Identify which cell holds the provided text, then report its (X, Y) central coordinate. 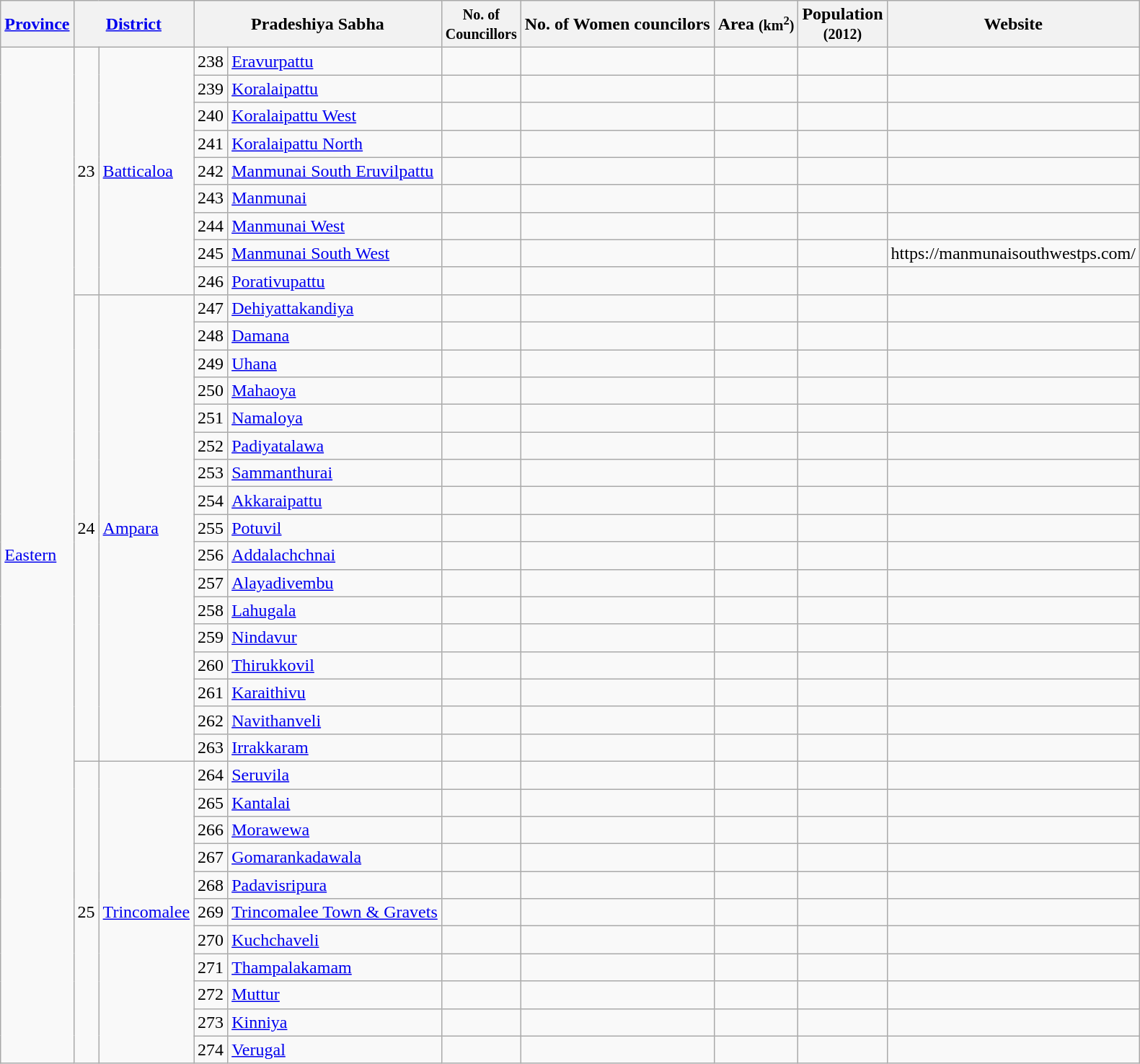
273 (211, 1022)
260 (211, 665)
Eastern (37, 555)
267 (211, 858)
Sammanthurai (335, 473)
272 (211, 995)
Navithanveli (335, 720)
241 (211, 144)
Muttur (335, 995)
Batticaloa (146, 172)
268 (211, 885)
257 (211, 583)
Mahaoya (335, 391)
246 (211, 281)
Koralaipattu West (335, 116)
271 (211, 967)
266 (211, 830)
245 (211, 253)
No. ofCouncillors (481, 25)
240 (211, 116)
263 (211, 747)
251 (211, 418)
Karaithivu (335, 693)
244 (211, 226)
Area (km2) (756, 25)
242 (211, 171)
259 (211, 638)
Ampara (146, 528)
269 (211, 913)
Morawewa (335, 830)
Trincomalee Town & Gravets (335, 913)
Seruvila (335, 775)
Akkaraipattu (335, 501)
Kuchchaveli (335, 940)
Porativupattu (335, 281)
256 (211, 555)
238 (211, 61)
Province (37, 25)
Verugal (335, 1050)
Koralaipattu North (335, 144)
Padiyatalawa (335, 446)
Irrakkaram (335, 747)
258 (211, 610)
265 (211, 803)
Thirukkovil (335, 665)
No. of Women councilors (617, 25)
Pradeshiya Sabha (318, 25)
District (134, 25)
23 (87, 172)
252 (211, 446)
255 (211, 528)
Website (1013, 25)
261 (211, 693)
Trincomalee (146, 912)
Kantalai (335, 803)
Thampalakamam (335, 967)
Gomarankadawala (335, 858)
Kinniya (335, 1022)
270 (211, 940)
250 (211, 391)
253 (211, 473)
Alayadivembu (335, 583)
Nindavur (335, 638)
https://manmunaisouthwestps.com/ (1013, 253)
Dehiyattakandiya (335, 308)
Eravurpattu (335, 61)
Manmunai West (335, 226)
274 (211, 1050)
254 (211, 501)
Addalachchnai (335, 555)
Lahugala (335, 610)
Namaloya (335, 418)
Manmunai South Eruvilpattu (335, 171)
Manmunai (335, 198)
Potuvil (335, 528)
248 (211, 335)
262 (211, 720)
239 (211, 89)
Population(2012) (842, 25)
249 (211, 363)
247 (211, 308)
Uhana (335, 363)
Koralaipattu (335, 89)
25 (87, 912)
Manmunai South West (335, 253)
Padavisripura (335, 885)
Damana (335, 335)
243 (211, 198)
24 (87, 528)
264 (211, 775)
